Identify which cell holds the provided text, then report its (x, y) central coordinate. 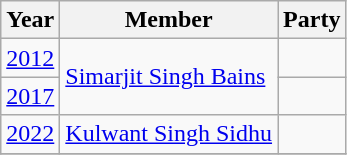
Kulwant Singh Sidhu (169, 134)
Party (312, 20)
2017 (30, 96)
Simarjit Singh Bains (169, 77)
Member (169, 20)
2022 (30, 134)
2012 (30, 58)
Year (30, 20)
